Return the [x, y] coordinate for the center point of the cell that contains the specified text.  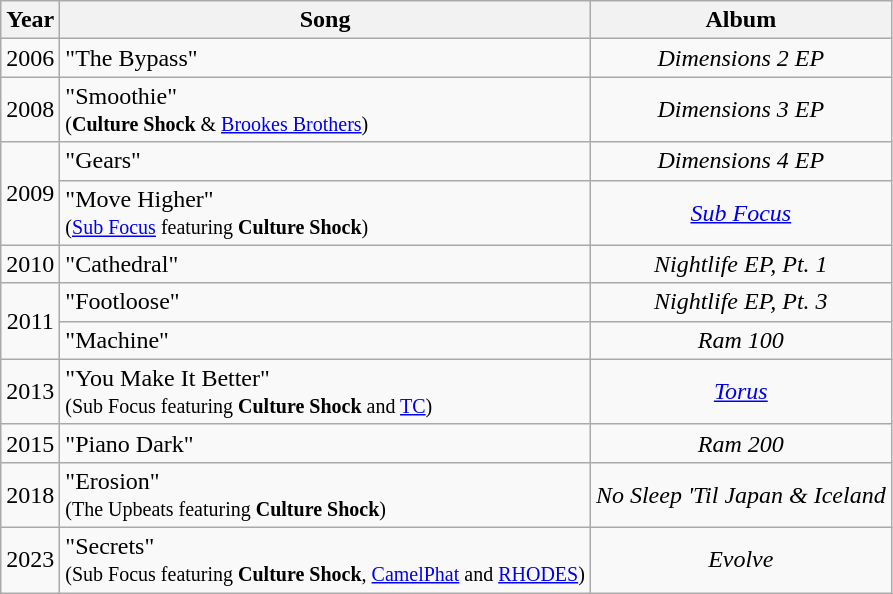
"Smoothie" (Culture Shock & Brookes Brothers) [326, 110]
2015 [30, 443]
"The Bypass" [326, 58]
2010 [30, 264]
"Erosion"(The Upbeats featuring Culture Shock) [326, 494]
"You Make It Better"(Sub Focus featuring Culture Shock and TC) [326, 392]
Song [326, 20]
2011 [30, 321]
Dimensions 4 EP [740, 161]
"Footloose" [326, 302]
Year [30, 20]
"Machine" [326, 340]
2006 [30, 58]
2023 [30, 560]
No Sleep 'Til Japan & Iceland [740, 494]
Ram 200 [740, 443]
"Move Higher"(Sub Focus featuring Culture Shock) [326, 212]
2009 [30, 194]
Nightlife EP, Pt. 3 [740, 302]
"Piano Dark" [326, 443]
Ram 100 [740, 340]
Torus [740, 392]
2013 [30, 392]
"Secrets"(Sub Focus featuring Culture Shock, CamelPhat and RHODES) [326, 560]
2008 [30, 110]
Evolve [740, 560]
"Cathedral" [326, 264]
Nightlife EP, Pt. 1 [740, 264]
Dimensions 3 EP [740, 110]
"Gears" [326, 161]
Album [740, 20]
Dimensions 2 EP [740, 58]
2018 [30, 494]
Sub Focus [740, 212]
